Scan for the cell matching the given text and deliver its [X, Y] coordinate at center. 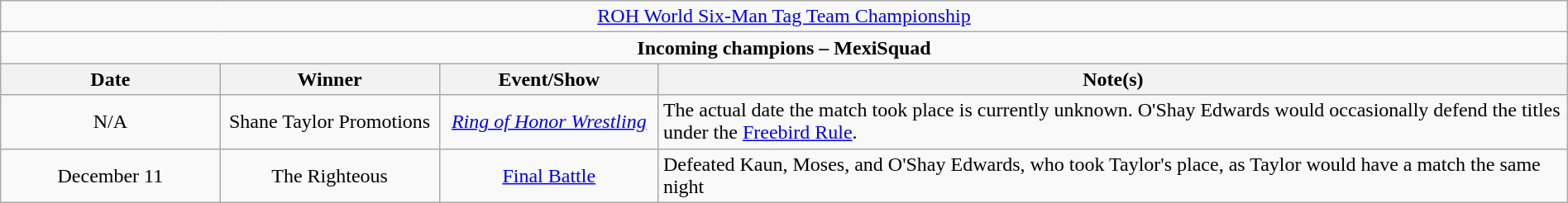
Shane Taylor Promotions [329, 122]
Ring of Honor Wrestling [549, 122]
The actual date the match took place is currently unknown. O'Shay Edwards would occasionally defend the titles under the Freebird Rule. [1113, 122]
Event/Show [549, 79]
Note(s) [1113, 79]
Final Battle [549, 175]
Defeated Kaun, Moses, and O'Shay Edwards, who took Taylor's place, as Taylor would have a match the same night [1113, 175]
Incoming champions – MexiSquad [784, 48]
ROH World Six-Man Tag Team Championship [784, 17]
N/A [111, 122]
Winner [329, 79]
The Righteous [329, 175]
December 11 [111, 175]
Date [111, 79]
